Search for the cell housing the specified text and yield its [x, y] center coordinate. 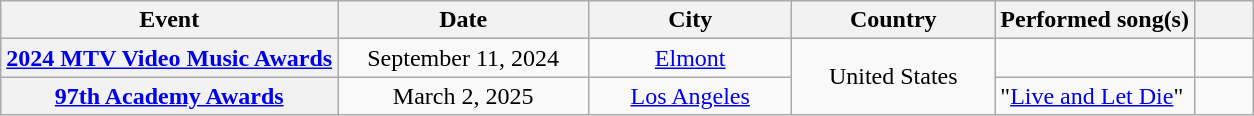
97th Academy Awards [170, 96]
Date [464, 20]
March 2, 2025 [464, 96]
2024 MTV Video Music Awards [170, 58]
Elmont [690, 58]
Event [170, 20]
Performed song(s) [1095, 20]
Country [894, 20]
Los Angeles [690, 96]
"Live and Let Die" [1095, 96]
United States [894, 77]
September 11, 2024 [464, 58]
City [690, 20]
